Search for the cell housing the specified text and yield its (x, y) center coordinate. 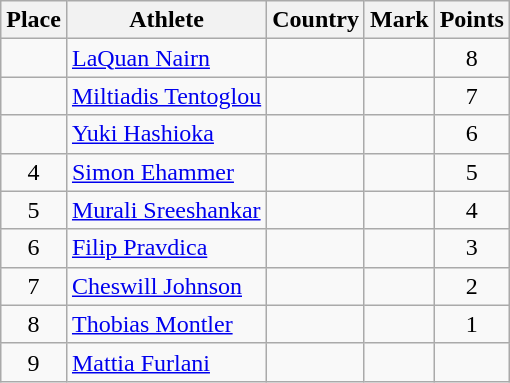
Place (34, 20)
Simon Ehammer (166, 172)
Yuki Hashioka (166, 134)
2 (472, 286)
Mattia Furlani (166, 362)
Filip Pravdica (166, 248)
Mark (399, 20)
3 (472, 248)
Cheswill Johnson (166, 286)
Country (316, 20)
Athlete (166, 20)
Points (472, 20)
9 (34, 362)
Thobias Montler (166, 324)
LaQuan Nairn (166, 58)
Miltiadis Tentoglou (166, 96)
1 (472, 324)
Murali Sreeshankar (166, 210)
